For the text-containing cell, return its midpoint in [x, y] coordinate format. 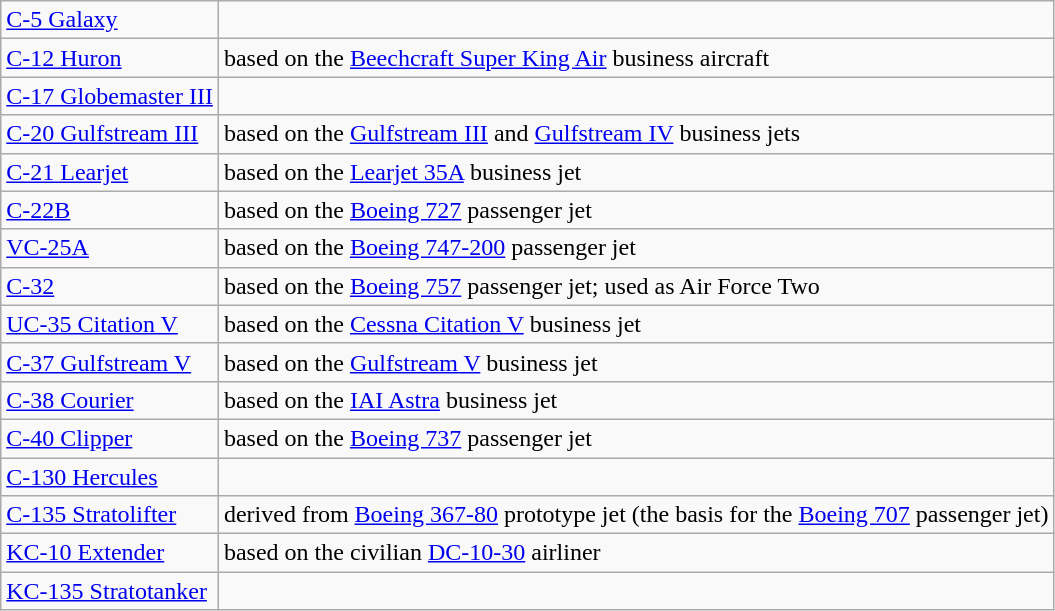
C-22B [110, 210]
C-135 Stratolifter [110, 515]
based on the Boeing 737 passenger jet [636, 438]
C-21 Learjet [110, 172]
C-37 Gulfstream V [110, 362]
C-130 Hercules [110, 477]
derived from Boeing 367-80 prototype jet (the basis for the Boeing 707 passenger jet) [636, 515]
based on the civilian DC-10-30 airliner [636, 553]
VC-25A [110, 248]
C-38 Courier [110, 400]
based on the Boeing 727 passenger jet [636, 210]
based on the IAI Astra business jet [636, 400]
KC-10 Extender [110, 553]
based on the Gulfstream V business jet [636, 362]
based on the Gulfstream III and Gulfstream IV business jets [636, 134]
based on the Boeing 757 passenger jet; used as Air Force Two [636, 286]
C-17 Globemaster III [110, 96]
C-32 [110, 286]
C-40 Clipper [110, 438]
based on the Learjet 35A business jet [636, 172]
C-5 Galaxy [110, 20]
based on the Boeing 747-200 passenger jet [636, 248]
KC-135 Stratotanker [110, 591]
based on the Cessna Citation V business jet [636, 324]
based on the Beechcraft Super King Air business aircraft [636, 58]
C-20 Gulfstream III [110, 134]
UC-35 Citation V [110, 324]
C-12 Huron [110, 58]
